Determine the [X, Y] coordinate at the center of the cell enclosing the given text.  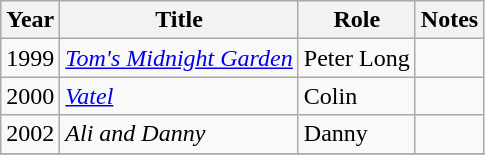
Tom's Midnight Garden [179, 58]
2002 [30, 134]
Year [30, 20]
Peter Long [356, 58]
Title [179, 20]
Role [356, 20]
Ali and Danny [179, 134]
Colin [356, 96]
1999 [30, 58]
Vatel [179, 96]
Danny [356, 134]
2000 [30, 96]
Notes [449, 20]
